Search for the cell housing the specified text and yield its [x, y] center coordinate. 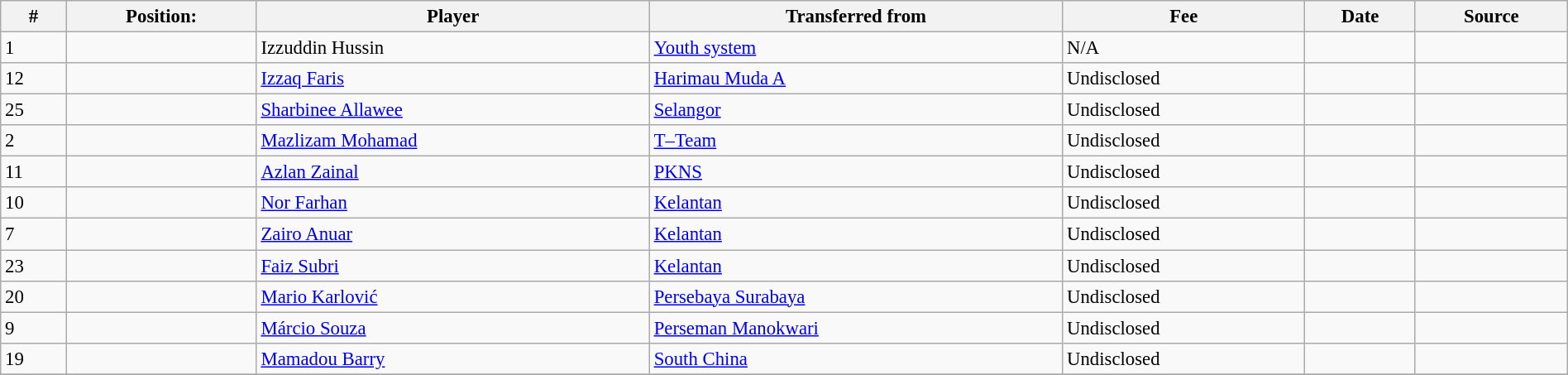
Transferred from [855, 17]
Fee [1184, 17]
Mazlizam Mohamad [453, 141]
Márcio Souza [453, 328]
23 [33, 266]
Nor Farhan [453, 203]
9 [33, 328]
Youth system [855, 48]
Harimau Muda A [855, 79]
20 [33, 296]
Mario Karlović [453, 296]
Sharbinee Allawee [453, 110]
Zairo Anuar [453, 234]
11 [33, 172]
Date [1360, 17]
Izzaq Faris [453, 79]
Player [453, 17]
12 [33, 79]
19 [33, 358]
Mamadou Barry [453, 358]
2 [33, 141]
10 [33, 203]
1 [33, 48]
# [33, 17]
Izzuddin Hussin [453, 48]
South China [855, 358]
N/A [1184, 48]
Persebaya Surabaya [855, 296]
Perseman Manokwari [855, 328]
Source [1491, 17]
PKNS [855, 172]
Selangor [855, 110]
Faiz Subri [453, 266]
Position: [161, 17]
25 [33, 110]
T–Team [855, 141]
Azlan Zainal [453, 172]
7 [33, 234]
